Find where the given text appears and provide that cell's center as [x, y] coordinate. 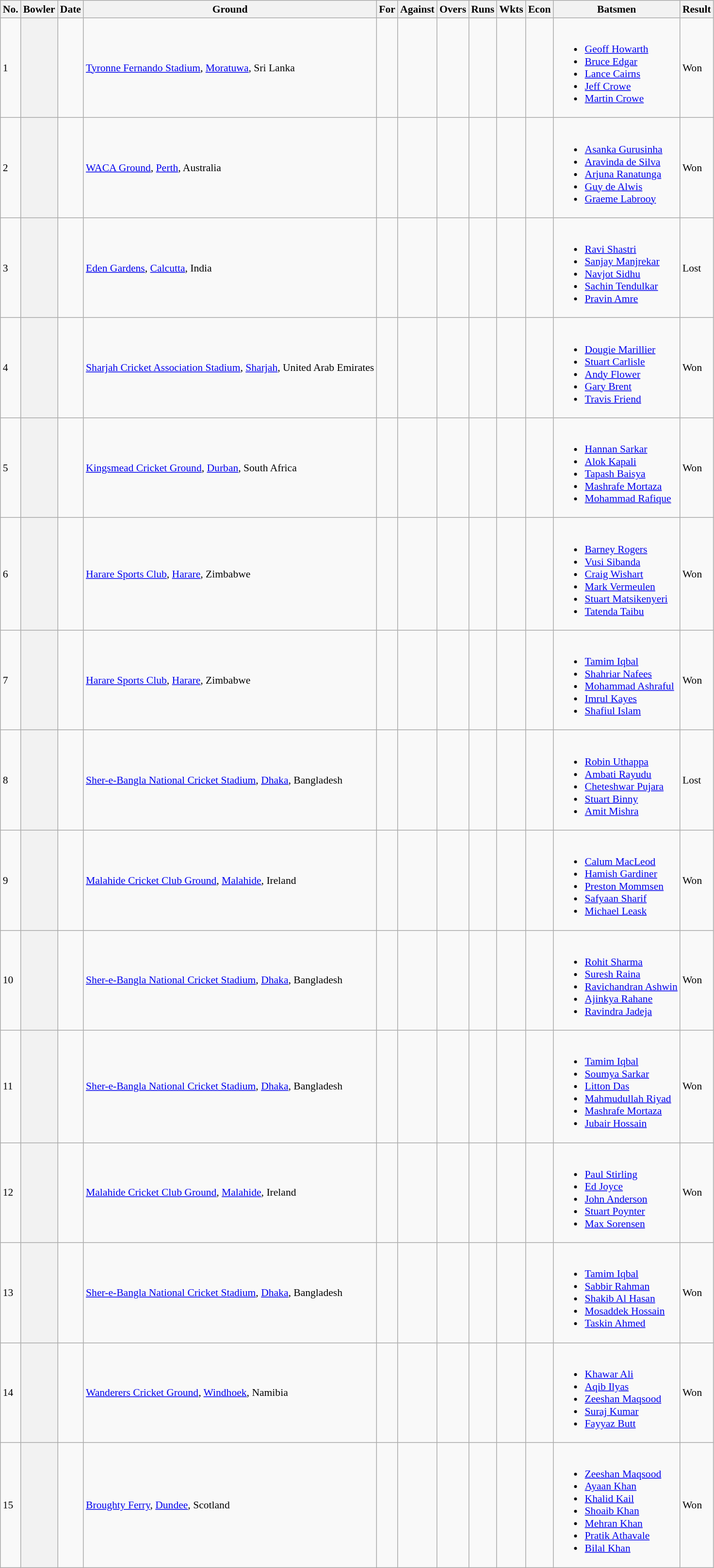
Bowler [39, 9]
Wanderers Cricket Ground, Windhoek, Namibia [230, 1393]
11 [11, 1087]
4 [11, 368]
Ground [230, 9]
1 [11, 68]
13 [11, 1293]
Rohit SharmaSuresh RainaRavichandran AshwinAjinkya RahaneRavindra Jadeja [617, 980]
2 [11, 168]
Khawar AliAqib IlyasZeeshan MaqsoodSuraj KumarFayyaz Butt [617, 1393]
Kingsmead Cricket Ground, Durban, South Africa [230, 468]
Econ [539, 9]
7 [11, 680]
Tamim IqbalShahriar NafeesMohammad AshrafulImrul KayesShafiul Islam [617, 680]
No. [11, 9]
Result [697, 9]
Tamim IqbalSoumya SarkarLitton DasMahmudullah RiyadMashrafe MortazaJubair Hossain [617, 1087]
Tamim IqbalSabbir RahmanShakib Al HasanMosaddek HossainTaskin Ahmed [617, 1293]
WACA Ground, Perth, Australia [230, 168]
Wkts [511, 9]
Calum MacLeodHamish GardinerPreston MommsenSafyaan SharifMichael Leask [617, 880]
Hannan SarkarAlok KapaliTapash BaisyaMashrafe MortazaMohammad Rafique [617, 468]
Geoff HowarthBruce EdgarLance CairnsJeff CroweMartin Crowe [617, 68]
Overs [453, 9]
6 [11, 574]
Against [417, 9]
For [387, 9]
Tyronne Fernando Stadium, Moratuwa, Sri Lanka [230, 68]
Date [71, 9]
Sharjah Cricket Association Stadium, Sharjah, United Arab Emirates [230, 368]
Zeeshan MaqsoodAyaan KhanKhalid KailShoaib KhanMehran KhanPratik AthavaleBilal Khan [617, 1505]
3 [11, 268]
5 [11, 468]
14 [11, 1393]
Ravi ShastriSanjay ManjrekarNavjot SidhuSachin TendulkarPravin Amre [617, 268]
Barney RogersVusi SibandaCraig WishartMark VermeulenStuart MatsikenyeriTatenda Taibu [617, 574]
9 [11, 880]
Robin UthappaAmbati RayuduCheteshwar PujaraStuart BinnyAmit Mishra [617, 780]
15 [11, 1505]
Paul StirlingEd JoyceJohn AndersonStuart PoynterMax Sorensen [617, 1193]
10 [11, 980]
Broughty Ferry, Dundee, Scotland [230, 1505]
Runs [483, 9]
Asanka GurusinhaAravinda de SilvaArjuna RanatungaGuy de AlwisGraeme Labrooy [617, 168]
Batsmen [617, 9]
Eden Gardens, Calcutta, India [230, 268]
12 [11, 1193]
Dougie MarillierStuart CarlisleAndy FlowerGary BrentTravis Friend [617, 368]
8 [11, 780]
